Detect which cell encompasses the target text, then output its [x, y] center coordinate. 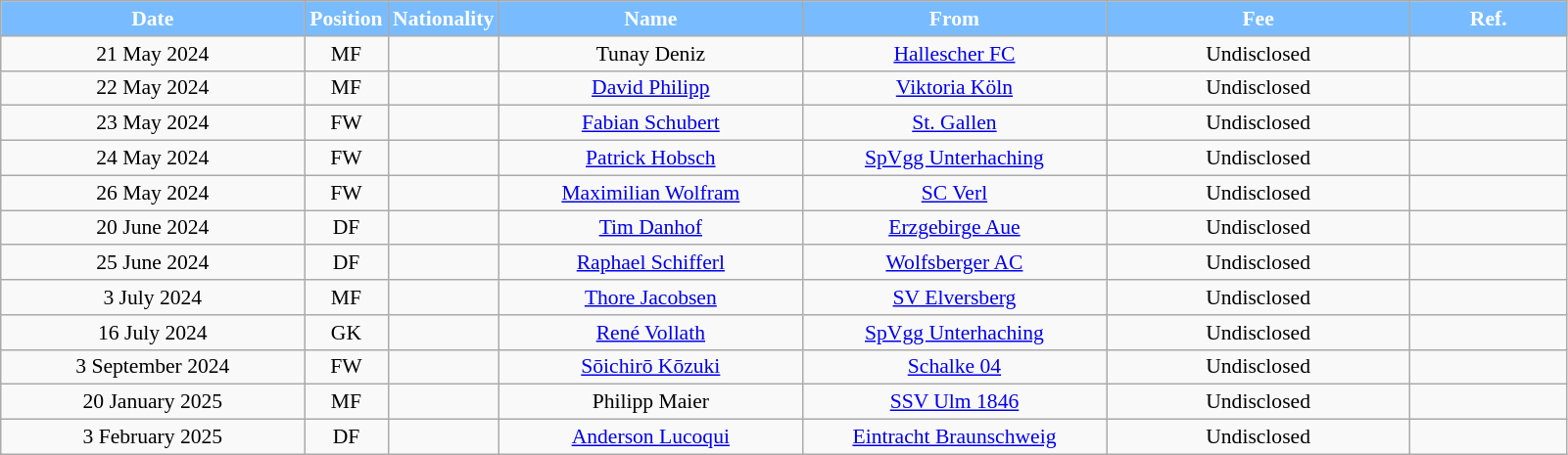
25 June 2024 [153, 263]
SC Verl [954, 193]
Name [650, 19]
Erzgebirge Aue [954, 228]
St. Gallen [954, 123]
Thore Jacobsen [650, 297]
Fee [1259, 19]
Sōichirō Kōzuki [650, 367]
Date [153, 19]
26 May 2024 [153, 193]
21 May 2024 [153, 54]
SSV Ulm 1846 [954, 402]
René Vollath [650, 333]
David Philipp [650, 88]
23 May 2024 [153, 123]
Ref. [1489, 19]
Raphael Schifferl [650, 263]
Patrick Hobsch [650, 159]
GK [347, 333]
3 February 2025 [153, 437]
SV Elversberg [954, 297]
22 May 2024 [153, 88]
Tim Danhof [650, 228]
3 September 2024 [153, 367]
Schalke 04 [954, 367]
24 May 2024 [153, 159]
Tunay Deniz [650, 54]
3 July 2024 [153, 297]
From [954, 19]
Nationality [443, 19]
Anderson Lucoqui [650, 437]
Position [347, 19]
Wolfsberger AC [954, 263]
20 January 2025 [153, 402]
Viktoria Köln [954, 88]
Eintracht Braunschweig [954, 437]
Fabian Schubert [650, 123]
Hallescher FC [954, 54]
16 July 2024 [153, 333]
20 June 2024 [153, 228]
Maximilian Wolfram [650, 193]
Philipp Maier [650, 402]
